Identify which cell holds the provided text, then report its [X, Y] central coordinate. 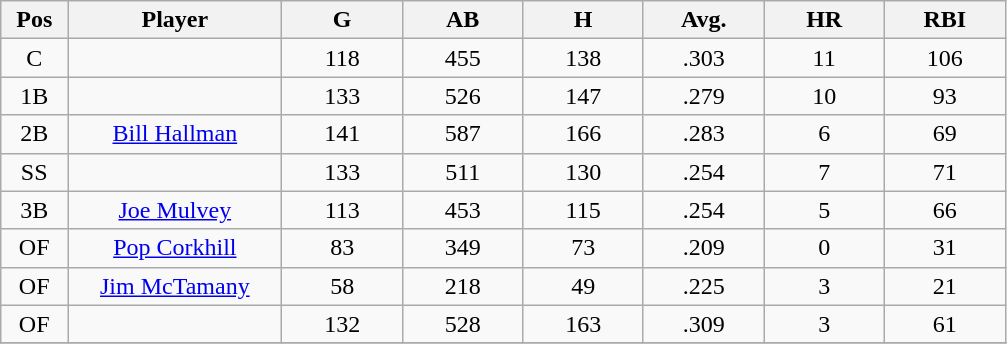
61 [944, 324]
Jim McTamany [175, 286]
.303 [703, 58]
141 [342, 134]
453 [462, 210]
349 [462, 248]
7 [824, 172]
10 [824, 96]
.209 [703, 248]
5 [824, 210]
G [342, 20]
AB [462, 20]
106 [944, 58]
113 [342, 210]
6 [824, 134]
Bill Hallman [175, 134]
71 [944, 172]
526 [462, 96]
Pos [34, 20]
.279 [703, 96]
455 [462, 58]
H [583, 20]
C [34, 58]
HR [824, 20]
69 [944, 134]
73 [583, 248]
.225 [703, 286]
163 [583, 324]
31 [944, 248]
83 [342, 248]
1B [34, 96]
66 [944, 210]
21 [944, 286]
.283 [703, 134]
130 [583, 172]
93 [944, 96]
11 [824, 58]
SS [34, 172]
3B [34, 210]
511 [462, 172]
132 [342, 324]
0 [824, 248]
166 [583, 134]
Joe Mulvey [175, 210]
528 [462, 324]
58 [342, 286]
RBI [944, 20]
147 [583, 96]
Player [175, 20]
Avg. [703, 20]
118 [342, 58]
115 [583, 210]
2B [34, 134]
138 [583, 58]
.309 [703, 324]
49 [583, 286]
Pop Corkhill [175, 248]
587 [462, 134]
218 [462, 286]
